Pinpoint the cell where the given text exists, returning its [x, y] midpoint coordinate. 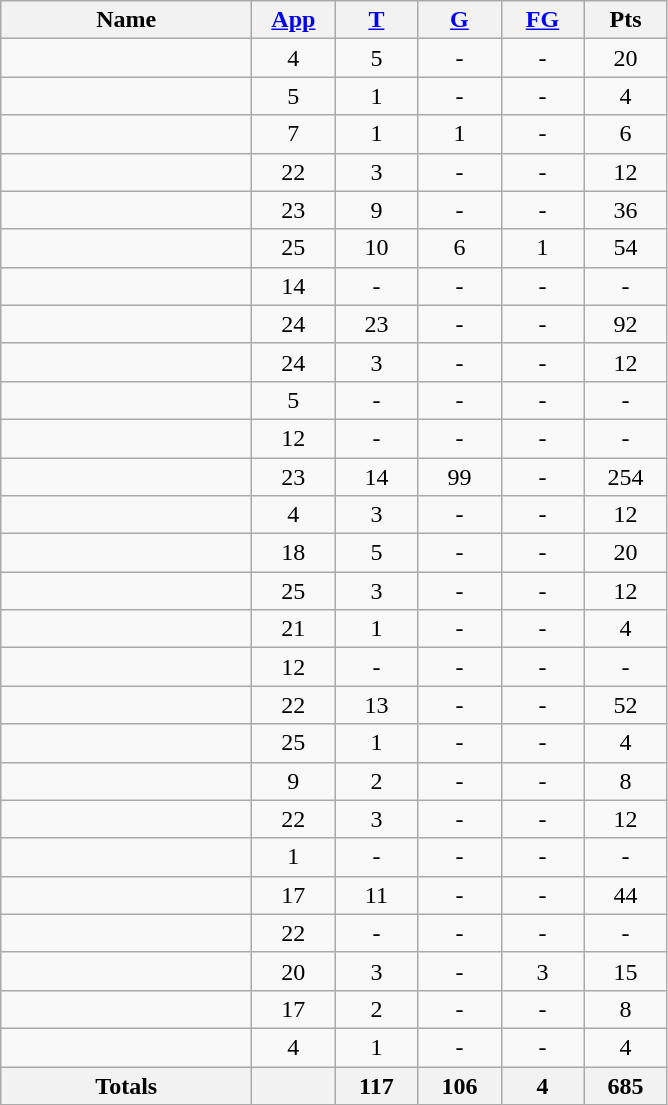
54 [626, 248]
106 [460, 1085]
Totals [126, 1085]
15 [626, 971]
52 [626, 705]
11 [376, 895]
13 [376, 705]
44 [626, 895]
685 [626, 1085]
7 [294, 134]
117 [376, 1085]
99 [460, 477]
18 [294, 553]
T [376, 20]
Pts [626, 20]
G [460, 20]
Name [126, 20]
FG [542, 20]
App [294, 20]
92 [626, 324]
10 [376, 248]
254 [626, 477]
36 [626, 210]
21 [294, 629]
